Find where the given text appears and provide that cell's center as (X, Y) coordinate. 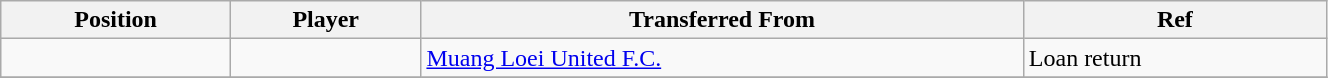
Ref (1174, 20)
Loan return (1174, 58)
Position (116, 20)
Muang Loei United F.C. (722, 58)
Transferred From (722, 20)
Player (326, 20)
